Capture the cell that displays the provided text and extract its (X, Y) central coordinate. 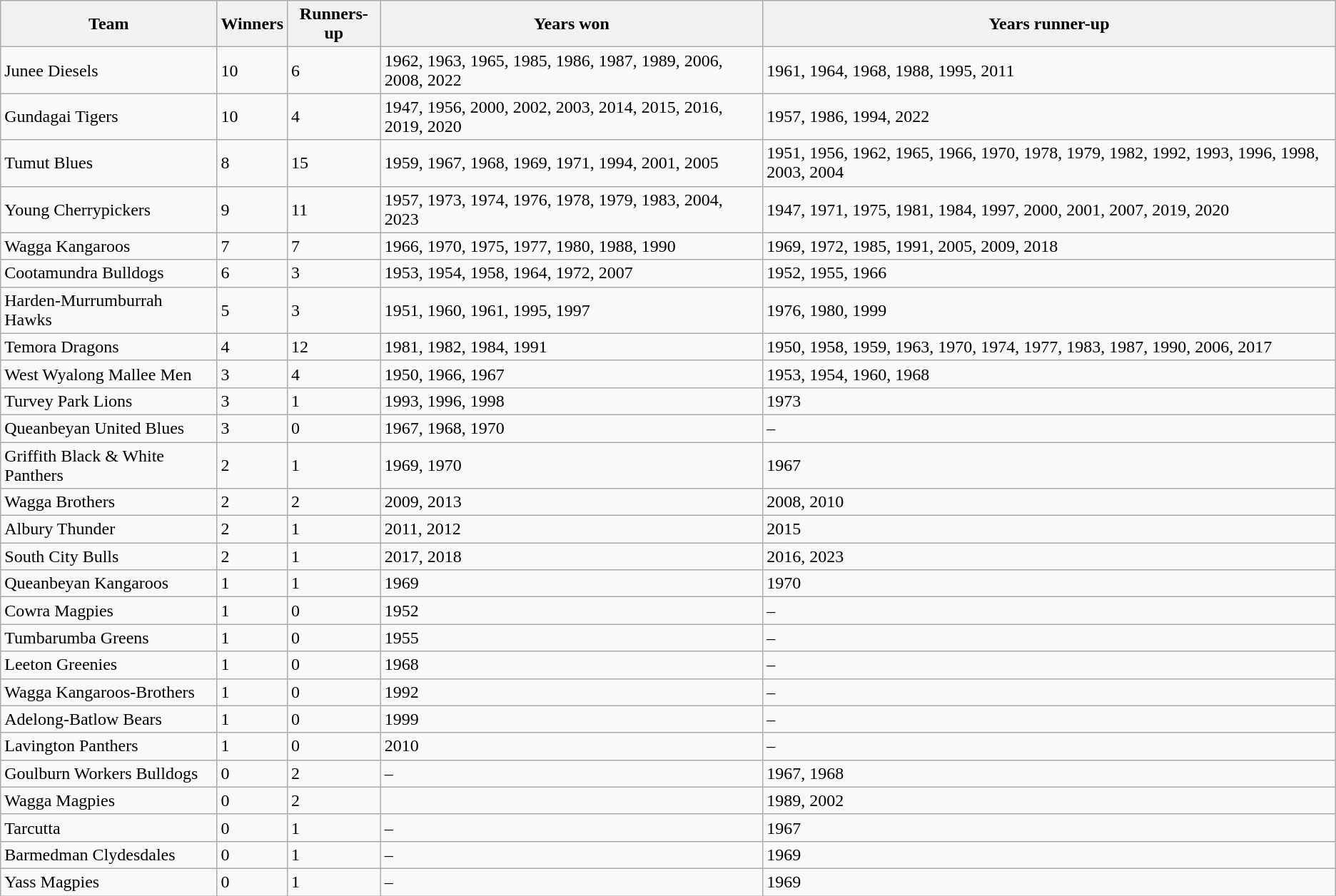
Turvey Park Lions (108, 401)
South City Bulls (108, 556)
12 (334, 347)
11 (334, 210)
1952, 1955, 1966 (1049, 273)
1947, 1971, 1975, 1981, 1984, 1997, 2000, 2001, 2007, 2019, 2020 (1049, 210)
1953, 1954, 1960, 1968 (1049, 374)
1950, 1966, 1967 (572, 374)
1969, 1972, 1985, 1991, 2005, 2009, 2018 (1049, 246)
1959, 1967, 1968, 1969, 1971, 1994, 2001, 2005 (572, 163)
West Wyalong Mallee Men (108, 374)
2010 (572, 746)
Wagga Kangaroos-Brothers (108, 692)
Goulburn Workers Bulldogs (108, 773)
Barmedman Clydesdales (108, 855)
8 (253, 163)
Wagga Kangaroos (108, 246)
1950, 1958, 1959, 1963, 1970, 1974, 1977, 1983, 1987, 1990, 2006, 2017 (1049, 347)
Temora Dragons (108, 347)
1969, 1970 (572, 465)
Tumbarumba Greens (108, 638)
1973 (1049, 401)
1989, 2002 (1049, 800)
Griffith Black & White Panthers (108, 465)
1953, 1954, 1958, 1964, 1972, 2007 (572, 273)
Gundagai Tigers (108, 117)
1968 (572, 665)
1967, 1968 (1049, 773)
Adelong-Batlow Bears (108, 719)
1947, 1956, 2000, 2002, 2003, 2014, 2015, 2016, 2019, 2020 (572, 117)
1976, 1980, 1999 (1049, 310)
Albury Thunder (108, 529)
Lavington Panthers (108, 746)
Wagga Magpies (108, 800)
1951, 1960, 1961, 1995, 1997 (572, 310)
1993, 1996, 1998 (572, 401)
2009, 2013 (572, 502)
1992 (572, 692)
Team (108, 24)
Runners-up (334, 24)
1999 (572, 719)
1966, 1970, 1975, 1977, 1980, 1988, 1990 (572, 246)
Yass Magpies (108, 882)
2008, 2010 (1049, 502)
Years runner-up (1049, 24)
Leeton Greenies (108, 665)
9 (253, 210)
Queanbeyan Kangaroos (108, 584)
1957, 1986, 1994, 2022 (1049, 117)
1951, 1956, 1962, 1965, 1966, 1970, 1978, 1979, 1982, 1992, 1993, 1996, 1998, 2003, 2004 (1049, 163)
Tarcutta (108, 828)
Years won (572, 24)
Tumut Blues (108, 163)
1957, 1973, 1974, 1976, 1978, 1979, 1983, 2004, 2023 (572, 210)
2011, 2012 (572, 529)
5 (253, 310)
1970 (1049, 584)
15 (334, 163)
Cowra Magpies (108, 611)
1952 (572, 611)
Wagga Brothers (108, 502)
2017, 2018 (572, 556)
Winners (253, 24)
1981, 1982, 1984, 1991 (572, 347)
Junee Diesels (108, 70)
2016, 2023 (1049, 556)
1961, 1964, 1968, 1988, 1995, 2011 (1049, 70)
1962, 1963, 1965, 1985, 1986, 1987, 1989, 2006, 2008, 2022 (572, 70)
1955 (572, 638)
Young Cherrypickers (108, 210)
Harden-Murrumburrah Hawks (108, 310)
Queanbeyan United Blues (108, 428)
1967, 1968, 1970 (572, 428)
Cootamundra Bulldogs (108, 273)
2015 (1049, 529)
